Scan for the cell matching the given text and deliver its (x, y) coordinate at center. 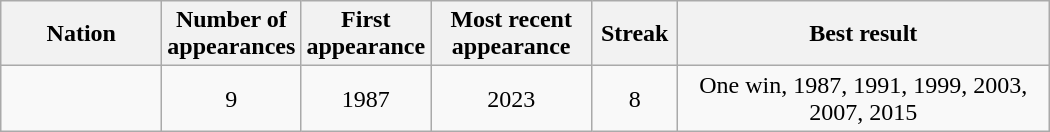
One win, 1987, 1991, 1999, 2003, 2007, 2015 (864, 98)
9 (232, 98)
Nation (82, 34)
Number of appearances (232, 34)
First appearance (366, 34)
1987 (366, 98)
Best result (864, 34)
8 (635, 98)
Most recent appearance (512, 34)
2023 (512, 98)
Streak (635, 34)
